Provide the (X, Y) coordinate of the cell's center where the given text is located.  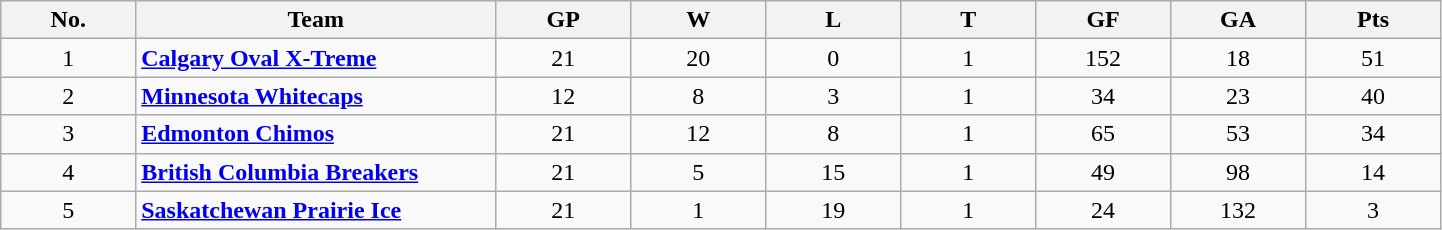
Pts (1374, 20)
51 (1374, 58)
Team (316, 20)
4 (68, 172)
W (698, 20)
14 (1374, 172)
24 (1104, 210)
Edmonton Chimos (316, 134)
132 (1238, 210)
98 (1238, 172)
49 (1104, 172)
40 (1374, 96)
65 (1104, 134)
GA (1238, 20)
53 (1238, 134)
0 (834, 58)
20 (698, 58)
15 (834, 172)
GP (564, 20)
T (968, 20)
23 (1238, 96)
L (834, 20)
2 (68, 96)
18 (1238, 58)
19 (834, 210)
GF (1104, 20)
152 (1104, 58)
British Columbia Breakers (316, 172)
No. (68, 20)
Minnesota Whitecaps (316, 96)
Calgary Oval X-Treme (316, 58)
Saskatchewan Prairie Ice (316, 210)
